Search for the cell housing the specified text and yield its (X, Y) center coordinate. 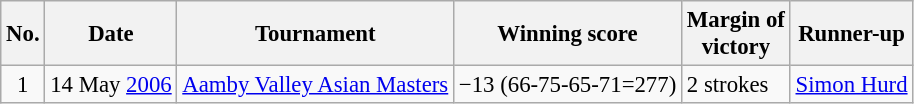
Tournament (316, 34)
−13 (66-75-65-71=277) (568, 85)
Date (111, 34)
No. (23, 34)
Winning score (568, 34)
Margin ofvictory (736, 34)
Aamby Valley Asian Masters (316, 85)
Runner-up (852, 34)
1 (23, 85)
14 May 2006 (111, 85)
Simon Hurd (852, 85)
2 strokes (736, 85)
